Determine the (X, Y) coordinate at the center of the cell enclosing the given text.  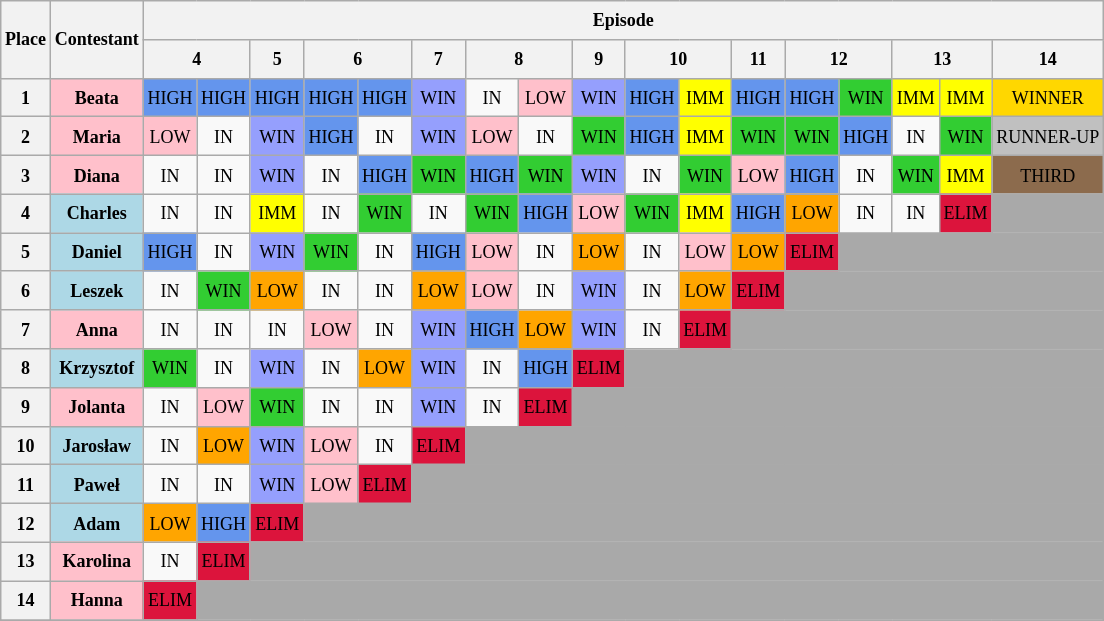
WINNER (1048, 98)
Jarosław (96, 446)
Karolina (96, 562)
Place (26, 40)
THIRD (1048, 174)
Diana (96, 174)
Anna (96, 330)
2 (26, 136)
Adam (96, 522)
Beata (96, 98)
Leszek (96, 290)
Daniel (96, 252)
1 (26, 98)
Hanna (96, 600)
Krzysztof (96, 368)
3 (26, 174)
Maria (96, 136)
Episode (623, 20)
Jolanta (96, 406)
RUNNER-UP (1048, 136)
Contestant (96, 40)
Paweł (96, 484)
Charles (96, 214)
